From the cell containing the given text, extract its center point as [X, Y] coordinate. 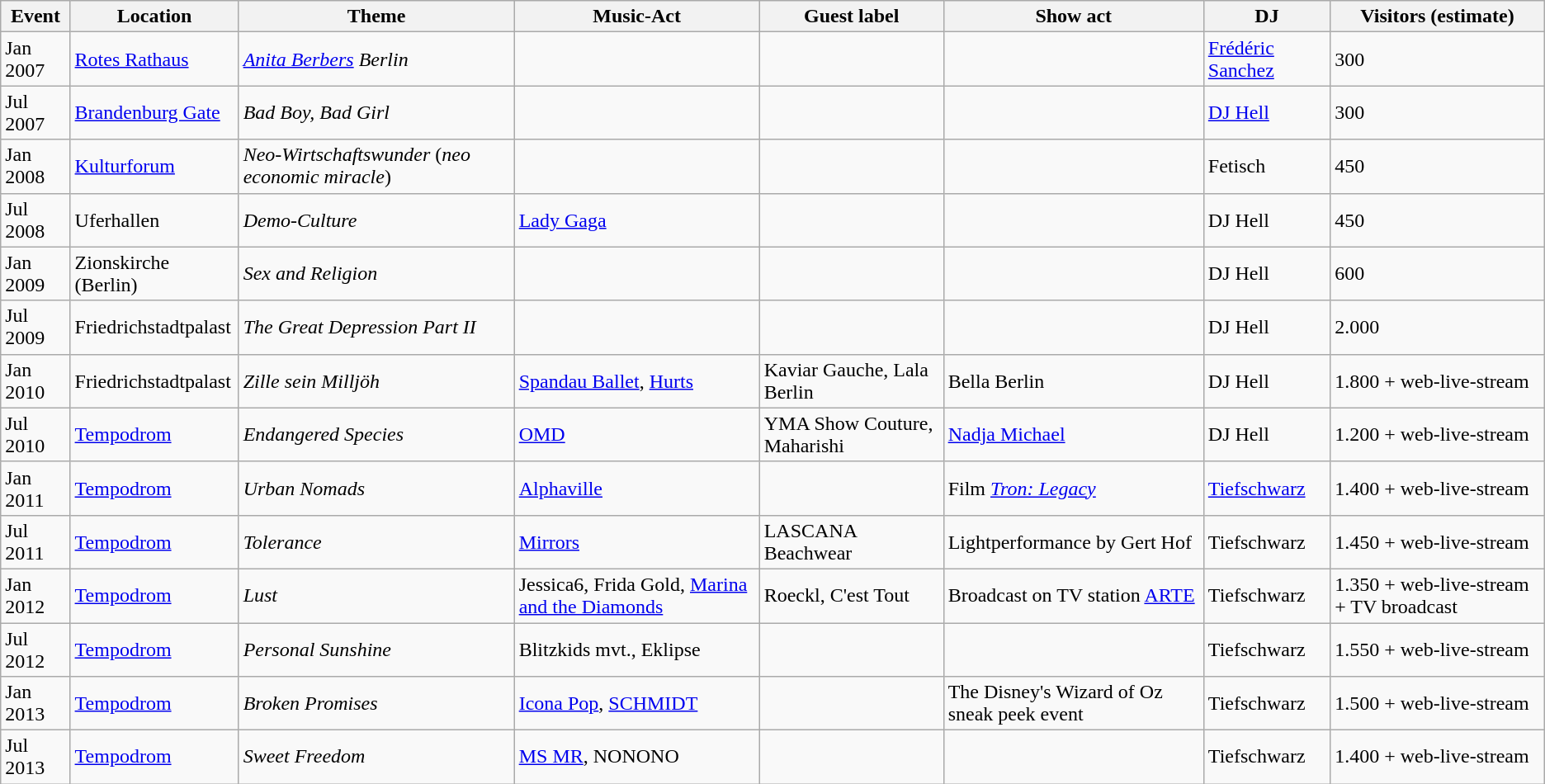
Alphaville [637, 489]
Guest label [852, 17]
2.000 [1438, 327]
Lady Gaga [637, 220]
600 [1438, 274]
Jan 2011 [35, 489]
Lightperformance by Gert Hof [1073, 541]
Jan 2008 [35, 167]
Bad Boy, Bad Girl [376, 112]
Jan 2012 [35, 596]
Nadja Michael [1073, 434]
Music-Act [637, 17]
Blitzkids mvt., Eklipse [637, 649]
Lust [376, 596]
Jul 2009 [35, 327]
1.550 + web-live-stream [1438, 649]
Kulturforum [154, 167]
Icona Pop, SCHMIDT [637, 703]
1.350 + web-live-stream + TV broadcast [1438, 596]
1.800 + web-live-stream [1438, 381]
Fetisch [1266, 167]
Demo-Culture [376, 220]
Endangered Species [376, 434]
Kaviar Gauche, Lala Berlin [852, 381]
YMA Show Couture, Maharishi [852, 434]
Jan 2007 [35, 59]
Mirrors [637, 541]
Personal Sunshine [376, 649]
Jul 2008 [35, 220]
Roeckl, C'est Tout [852, 596]
Zille sein Milljöh [376, 381]
Jan 2010 [35, 381]
Frédéric Sanchez [1266, 59]
OMD [637, 434]
Theme [376, 17]
Jul 2012 [35, 649]
Tolerance [376, 541]
Spandau Ballet, Hurts [637, 381]
Rotes Rathaus [154, 59]
Jan 2013 [35, 703]
Urban Nomads [376, 489]
Jul 2010 [35, 434]
Bella Berlin [1073, 381]
Event [35, 17]
1.450 + web-live-stream [1438, 541]
Neo-Wirtschaftswunder (neo economic miracle) [376, 167]
Sweet Freedom [376, 758]
Zionskirche (Berlin) [154, 274]
1.200 + web-live-stream [1438, 434]
Jessica6, Frida Gold, Marina and the Diamonds [637, 596]
Film Tron: Legacy [1073, 489]
MS MR, NONONO [637, 758]
LASCANA Beachwear [852, 541]
1.500 + web-live-stream [1438, 703]
The Great Depression Part II [376, 327]
Visitors (estimate) [1438, 17]
Anita Berbers Berlin [376, 59]
Uferhallen [154, 220]
DJ [1266, 17]
Jan 2009 [35, 274]
Jul 2007 [35, 112]
Show act [1073, 17]
Location [154, 17]
Jul 2011 [35, 541]
Brandenburg Gate [154, 112]
Sex and Religion [376, 274]
Broken Promises [376, 703]
Jul 2013 [35, 758]
Broadcast on TV station ARTE [1073, 596]
The Disney's Wizard of Oz sneak peek event [1073, 703]
